Capture the cell that displays the provided text and extract its [x, y] central coordinate. 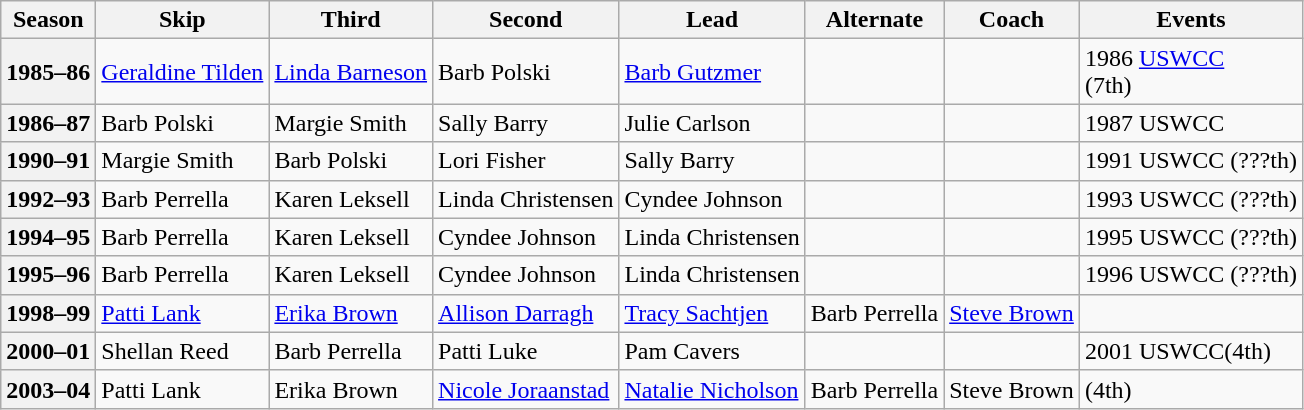
1990–91 [48, 161]
Pam Cavers [712, 351]
Events [1190, 20]
Season [48, 20]
Patti Luke [526, 351]
1987 USWCC [1190, 123]
Skip [182, 20]
Julie Carlson [712, 123]
1995–96 [48, 275]
1985–86 [48, 72]
Lori Fisher [526, 161]
Shellan Reed [182, 351]
1995 USWCC (???th) [1190, 237]
Geraldine Tilden [182, 72]
2000–01 [48, 351]
1993 USWCC (???th) [1190, 199]
Coach [1012, 20]
1991 USWCC (???th) [1190, 161]
Nicole Joraanstad [526, 389]
Natalie Nicholson [712, 389]
1992–93 [48, 199]
(4th) [1190, 389]
1986–87 [48, 123]
Tracy Sachtjen [712, 313]
1996 USWCC (???th) [1190, 275]
Linda Barneson [351, 72]
Allison Darragh [526, 313]
Lead [712, 20]
1998–99 [48, 313]
Barb Gutzmer [712, 72]
Second [526, 20]
1986 USWCC (7th) [1190, 72]
Third [351, 20]
2003–04 [48, 389]
1994–95 [48, 237]
Alternate [874, 20]
2001 USWCC(4th) [1190, 351]
